Capture the cell that displays the provided text and extract its [X, Y] central coordinate. 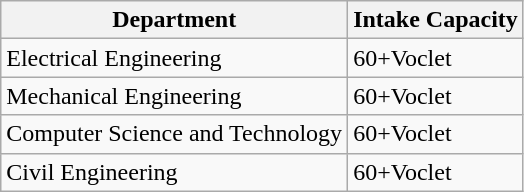
Civil Engineering [174, 172]
Electrical Engineering [174, 58]
Intake Capacity [436, 20]
Department [174, 20]
Computer Science and Technology [174, 134]
Mechanical Engineering [174, 96]
